For the text-containing cell, return its midpoint in [X, Y] coordinate format. 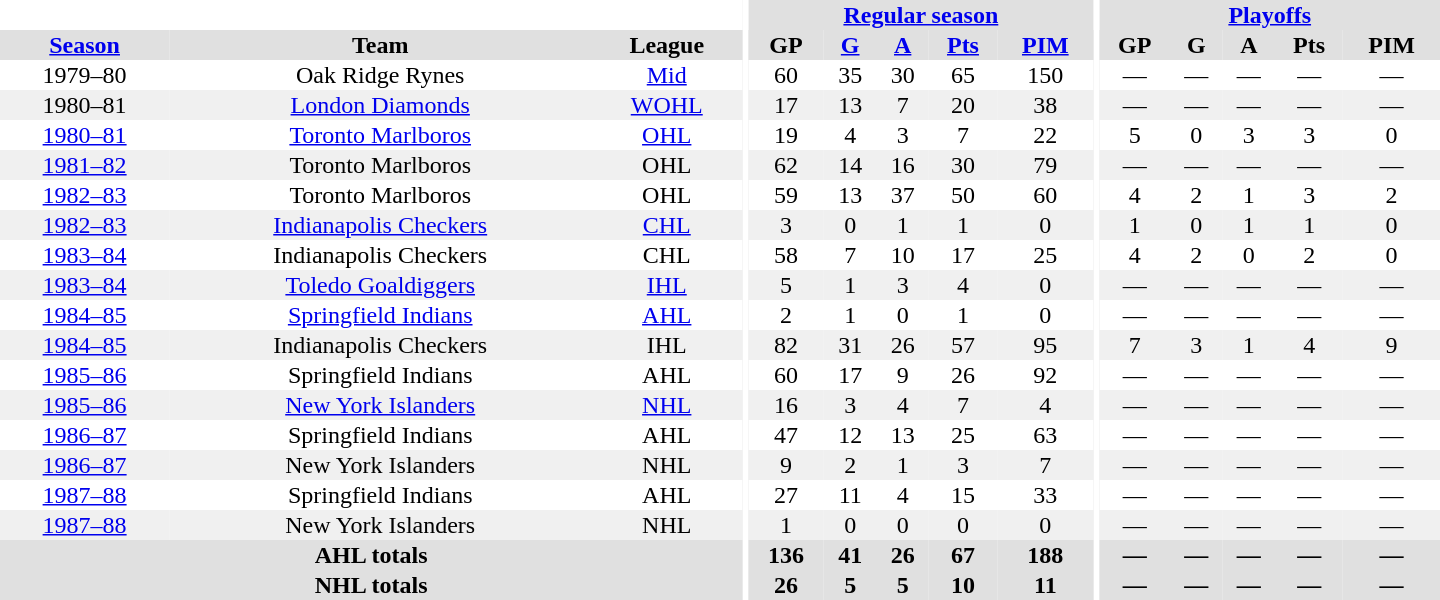
Oak Ridge Rynes [380, 75]
WOHL [666, 105]
65 [963, 75]
188 [1046, 555]
62 [786, 165]
67 [963, 555]
95 [1046, 345]
Toledo Goaldiggers [380, 285]
79 [1046, 165]
22 [1046, 135]
35 [850, 75]
Mid [666, 75]
47 [786, 435]
AHL totals [371, 555]
92 [1046, 375]
31 [850, 345]
57 [963, 345]
58 [786, 255]
82 [786, 345]
50 [963, 195]
Regular season [921, 15]
20 [963, 105]
63 [1046, 435]
59 [786, 195]
Season [84, 45]
15 [963, 495]
London Diamonds [380, 105]
33 [1046, 495]
1981–82 [84, 165]
NHL totals [371, 585]
38 [1046, 105]
37 [902, 195]
41 [850, 555]
League [666, 45]
19 [786, 135]
14 [850, 165]
12 [850, 435]
Team [380, 45]
136 [786, 555]
150 [1046, 75]
1979–80 [84, 75]
Playoffs [1270, 15]
27 [786, 495]
